Scan for the cell matching the given text and deliver its [X, Y] coordinate at center. 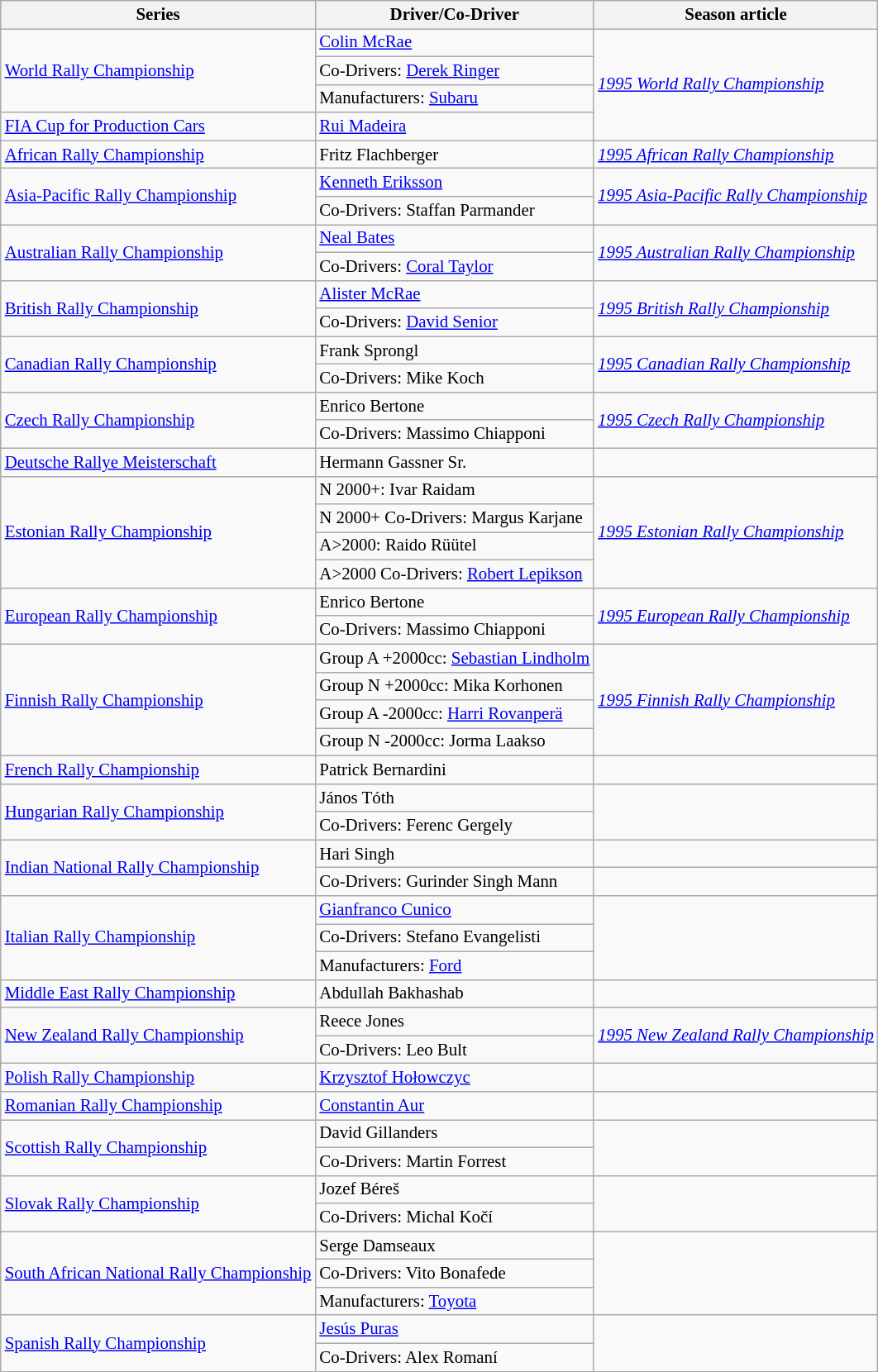
Slovak Rally Championship [159, 1203]
1995 Australian Rally Championship [736, 252]
Abdullah Bakhashab [455, 993]
Hari Singh [455, 854]
Co-Drivers: Gurinder Singh Mann [455, 882]
Colin McRae [455, 42]
1995 Finnish Rally Championship [736, 699]
Finnish Rally Championship [159, 699]
Series [159, 15]
1995 Asia-Pacific Rally Championship [736, 197]
Co-Drivers: Leo Bult [455, 1050]
David Gillanders [455, 1133]
Co-Drivers: Vito Bonafede [455, 1274]
1995 Estonian Rally Championship [736, 532]
János Tóth [455, 798]
1995 British Rally Championship [736, 308]
Season article [736, 15]
Serge Damseaux [455, 1246]
1995 World Rally Championship [736, 84]
Group N +2000cc: Mika Korhonen [455, 686]
Rui Madeira [455, 126]
Fritz Flachberger [455, 155]
Co-Drivers: David Senior [455, 322]
Asia-Pacific Rally Championship [159, 197]
Co-Drivers: Ferenc Gergely [455, 826]
African Rally Championship [159, 155]
British Rally Championship [159, 308]
Spanish Rally Championship [159, 1343]
Deutsche Rallye Meisterschaft [159, 462]
A>2000: Raido Rüütel [455, 546]
Polish Rally Championship [159, 1078]
Reece Jones [455, 1022]
Co-Drivers: Derek Ringer [455, 70]
Indian National Rally Championship [159, 868]
French Rally Championship [159, 769]
1995 African Rally Championship [736, 155]
New Zealand Rally Championship [159, 1036]
Romanian Rally Championship [159, 1106]
Italian Rally Championship [159, 938]
Scottish Rally Championship [159, 1147]
Jozef Béreš [455, 1189]
Hermann Gassner Sr. [455, 462]
Krzysztof Hołowczyc [455, 1078]
Patrick Bernardini [455, 769]
FIA Cup for Production Cars [159, 126]
Driver/Co-Driver [455, 15]
Frank Sprongl [455, 350]
A>2000 Co-Drivers: Robert Lepikson [455, 574]
Manufacturers: Subaru [455, 98]
Co-Drivers: Coral Taylor [455, 266]
Manufacturers: Toyota [455, 1301]
Co-Drivers: Alex Romaní [455, 1357]
1995 European Rally Championship [736, 616]
1995 Canadian Rally Championship [736, 364]
Australian Rally Championship [159, 252]
1995 New Zealand Rally Championship [736, 1036]
European Rally Championship [159, 616]
Alister McRae [455, 294]
South African National Rally Championship [159, 1274]
Co-Drivers: Staffan Parmander [455, 211]
Group N -2000cc: Jorma Laakso [455, 742]
Estonian Rally Championship [159, 532]
World Rally Championship [159, 70]
N 2000+: Ivar Raidam [455, 490]
Co-Drivers: Martin Forrest [455, 1161]
Group A +2000cc: Sebastian Lindholm [455, 658]
Gianfranco Cunico [455, 910]
Manufacturers: Ford [455, 965]
N 2000+ Co-Drivers: Margus Karjane [455, 518]
Co-Drivers: Stefano Evangelisti [455, 938]
Hungarian Rally Championship [159, 812]
Group A -2000cc: Harri Rovanperä [455, 714]
Middle East Rally Championship [159, 993]
Neal Bates [455, 238]
Kenneth Eriksson [455, 183]
Jesús Puras [455, 1329]
Constantin Aur [455, 1106]
Czech Rally Championship [159, 420]
1995 Czech Rally Championship [736, 420]
Co-Drivers: Mike Koch [455, 379]
Canadian Rally Championship [159, 364]
Co-Drivers: Michal Kočí [455, 1217]
